Return the [x, y] coordinate for the center point of the cell that contains the specified text.  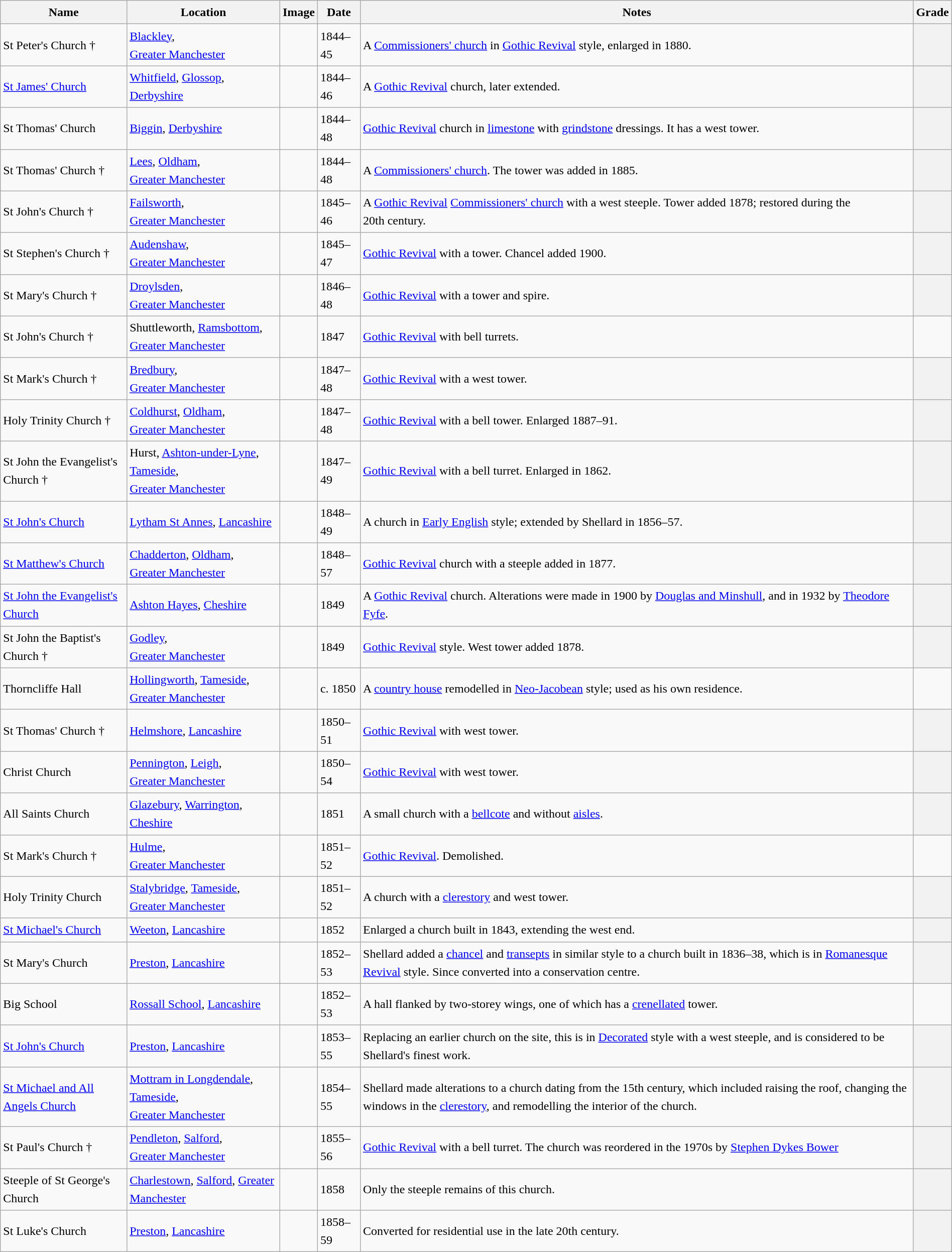
Glazebury, Warrington, Cheshire [204, 814]
A small church with a bellcote and without aisles. [637, 814]
1853–55 [338, 1046]
1855–56 [338, 1147]
1852 [338, 930]
Gothic Revival with a tower and spire. [637, 295]
Holy Trinity Church † [64, 420]
Hulme,Greater Manchester [204, 856]
1854–55 [338, 1097]
A Gothic Revival church, later extended. [637, 86]
A Gothic Revival church. Alterations were made in 1900 by Douglas and Minshull, and in 1932 by Theodore Fyfe. [637, 606]
Lees, Oldham,Greater Manchester [204, 170]
Audenshaw,Greater Manchester [204, 253]
Gothic Revival with bell turrets. [637, 336]
1858–59 [338, 1231]
c. 1850 [338, 689]
A Gothic Revival Commissioners' church with a west steeple. Tower added 1878; restored during the 20th century. [637, 212]
A church with a clerestory and west tower. [637, 897]
Biggin, Derbyshire [204, 129]
Chadderton, Oldham,Greater Manchester [204, 563]
Pendleton, Salford,Greater Manchester [204, 1147]
Gothic Revival with a bell tower. Enlarged 1887–91. [637, 420]
Whitfield, Glossop, Derbyshire [204, 86]
St James' Church [64, 86]
Pennington, Leigh,Greater Manchester [204, 772]
Lytham St Annes, Lancashire [204, 522]
1848–57 [338, 563]
St John the Baptist's Church † [64, 647]
Steeple of St George's Church [64, 1189]
A church in Early English style; extended by Shellard in 1856–57. [637, 522]
St Mary's Church [64, 962]
St Peter's Church † [64, 45]
Gothic Revival church in limestone with grindstone dressings. It has a west tower. [637, 129]
Droylsden,Greater Manchester [204, 295]
Shuttleworth, Ramsbottom,Greater Manchester [204, 336]
Date [338, 12]
St John the Evangelist's Church † [64, 471]
Weeton, Lancashire [204, 930]
Christ Church [64, 772]
1844–45 [338, 45]
Ashton Hayes, Cheshire [204, 606]
St Matthew's Church [64, 563]
Hurst, Ashton-under-Lyne, Tameside,Greater Manchester [204, 471]
All Saints Church [64, 814]
Gothic Revival style. West tower added 1878. [637, 647]
St Michael and All Angels Church [64, 1097]
Gothic Revival with a west tower. [637, 379]
1845–47 [338, 253]
1847 [338, 336]
Godley,Greater Manchester [204, 647]
1850–51 [338, 730]
Location [204, 12]
Replacing an earlier church on the site, this is in Decorated style with a west steeple, and is considered to be Shellard's finest work. [637, 1046]
Name [64, 12]
Gothic Revival with a tower. Chancel added 1900. [637, 253]
Grade [932, 12]
Thorncliffe Hall [64, 689]
St Michael's Church [64, 930]
1850–54 [338, 772]
Rossall School, Lancashire [204, 1004]
A Commissioners' church. The tower was added in 1885. [637, 170]
1851 [338, 814]
Failsworth,Greater Manchester [204, 212]
1846–48 [338, 295]
Bredbury,Greater Manchester [204, 379]
St Stephen's Church † [64, 253]
1844–46 [338, 86]
St Mary's Church † [64, 295]
St Paul's Church † [64, 1147]
Charlestown, Salford, Greater Manchester [204, 1189]
Blackley,Greater Manchester [204, 45]
Image [298, 12]
Notes [637, 12]
A hall flanked by two-storey wings, one of which has a crenellated tower. [637, 1004]
St John the Evangelist's Church [64, 606]
Helmshore, Lancashire [204, 730]
Hollingworth, Tameside,Greater Manchester [204, 689]
Enlarged a church built in 1843, extending the west end. [637, 930]
Gothic Revival. Demolished. [637, 856]
Gothic Revival with a bell turret. Enlarged in 1862. [637, 471]
Converted for residential use in the late 20th century. [637, 1231]
Big School [64, 1004]
Gothic Revival with a bell turret. The church was reordered in the 1970s by Stephen Dykes Bower [637, 1147]
Holy Trinity Church [64, 897]
Only the steeple remains of this church. [637, 1189]
Coldhurst, Oldham,Greater Manchester [204, 420]
Mottram in Longdendale, Tameside,Greater Manchester [204, 1097]
1848–49 [338, 522]
Stalybridge, Tameside,Greater Manchester [204, 897]
A Commissioners' church in Gothic Revival style, enlarged in 1880. [637, 45]
1845–46 [338, 212]
1858 [338, 1189]
1847–49 [338, 471]
St Luke's Church [64, 1231]
A country house remodelled in Neo-Jacobean style; used as his own residence. [637, 689]
Gothic Revival church with a steeple added in 1877. [637, 563]
St Thomas' Church [64, 129]
